Capture the cell that displays the provided text and extract its [x, y] central coordinate. 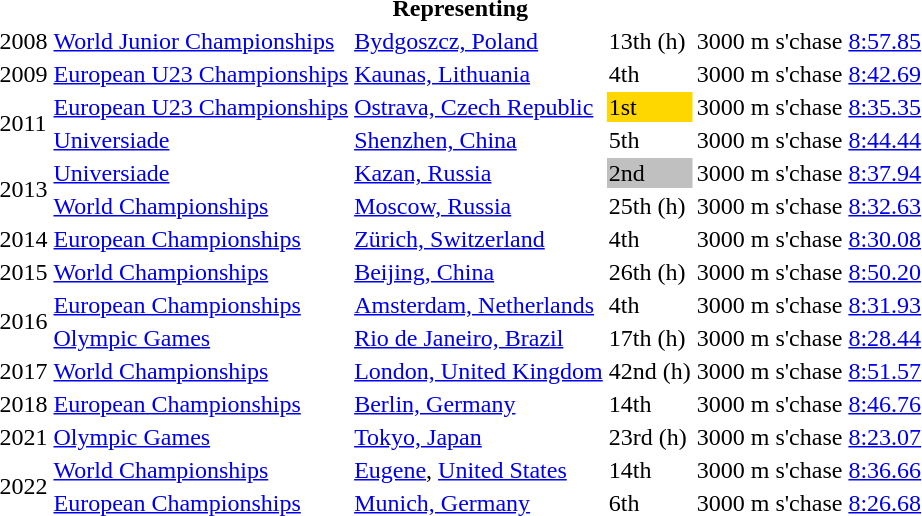
Beijing, China [479, 272]
26th (h) [650, 272]
Bydgoszcz, Poland [479, 41]
Amsterdam, Netherlands [479, 305]
Zürich, Switzerland [479, 239]
Kaunas, Lithuania [479, 74]
World Junior Championships [201, 41]
Tokyo, Japan [479, 437]
13th (h) [650, 41]
Shenzhen, China [479, 140]
2nd [650, 173]
Eugene, United States [479, 470]
Berlin, Germany [479, 404]
Rio de Janeiro, Brazil [479, 338]
Kazan, Russia [479, 173]
17th (h) [650, 338]
23rd (h) [650, 437]
5th [650, 140]
London, United Kingdom [479, 371]
42nd (h) [650, 371]
Ostrava, Czech Republic [479, 107]
1st [650, 107]
25th (h) [650, 206]
Moscow, Russia [479, 206]
